Scan for the cell matching the given text and deliver its (x, y) coordinate at center. 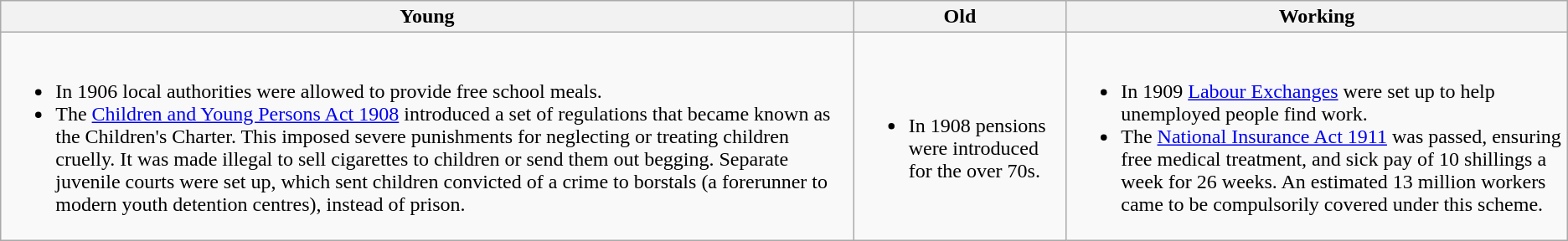
In 1908 pensions were introduced for the over 70s. (960, 136)
Old (960, 17)
Young (427, 17)
Working (1317, 17)
